Search for the cell housing the specified text and yield its [x, y] center coordinate. 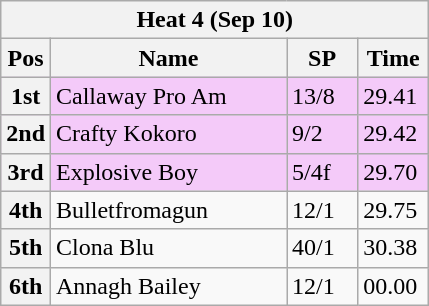
Crafty Kokoro [169, 134]
1st [26, 96]
5/4f [322, 172]
SP [322, 58]
4th [26, 210]
Time [394, 58]
29.41 [394, 96]
30.38 [394, 248]
Heat 4 (Sep 10) [215, 20]
00.00 [394, 286]
Annagh Bailey [169, 286]
29.75 [394, 210]
Clona Blu [169, 248]
40/1 [322, 248]
Explosive Boy [169, 172]
6th [26, 286]
5th [26, 248]
13/8 [322, 96]
Bulletfromagun [169, 210]
29.42 [394, 134]
3rd [26, 172]
Pos [26, 58]
Name [169, 58]
Callaway Pro Am [169, 96]
2nd [26, 134]
29.70 [394, 172]
9/2 [322, 134]
